Determine the (X, Y) coordinate at the center of the cell enclosing the given text.  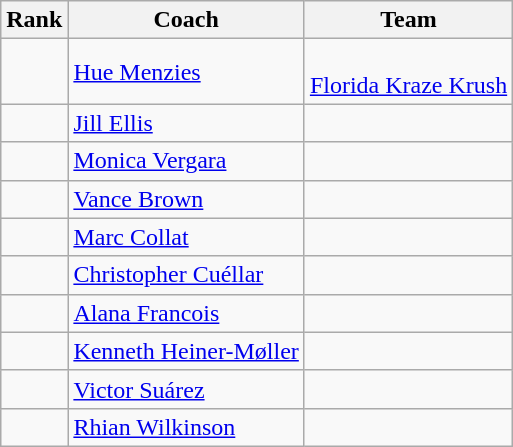
Florida Kraze Krush (408, 72)
Monica Vergara (186, 161)
Jill Ellis (186, 123)
Marc Collat (186, 237)
Alana Francois (186, 313)
Rank (34, 20)
Hue Menzies (186, 72)
Kenneth Heiner-Møller (186, 351)
Team (408, 20)
Coach (186, 20)
Vance Brown (186, 199)
Christopher Cuéllar (186, 275)
Victor Suárez (186, 389)
Rhian Wilkinson (186, 427)
